Return (x, y) of the center of cell containing provided text 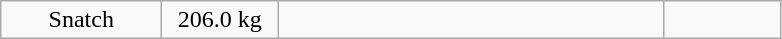
206.0 kg (220, 20)
Snatch (82, 20)
